Locate the cell with the specified text and output its [X, Y] center coordinate. 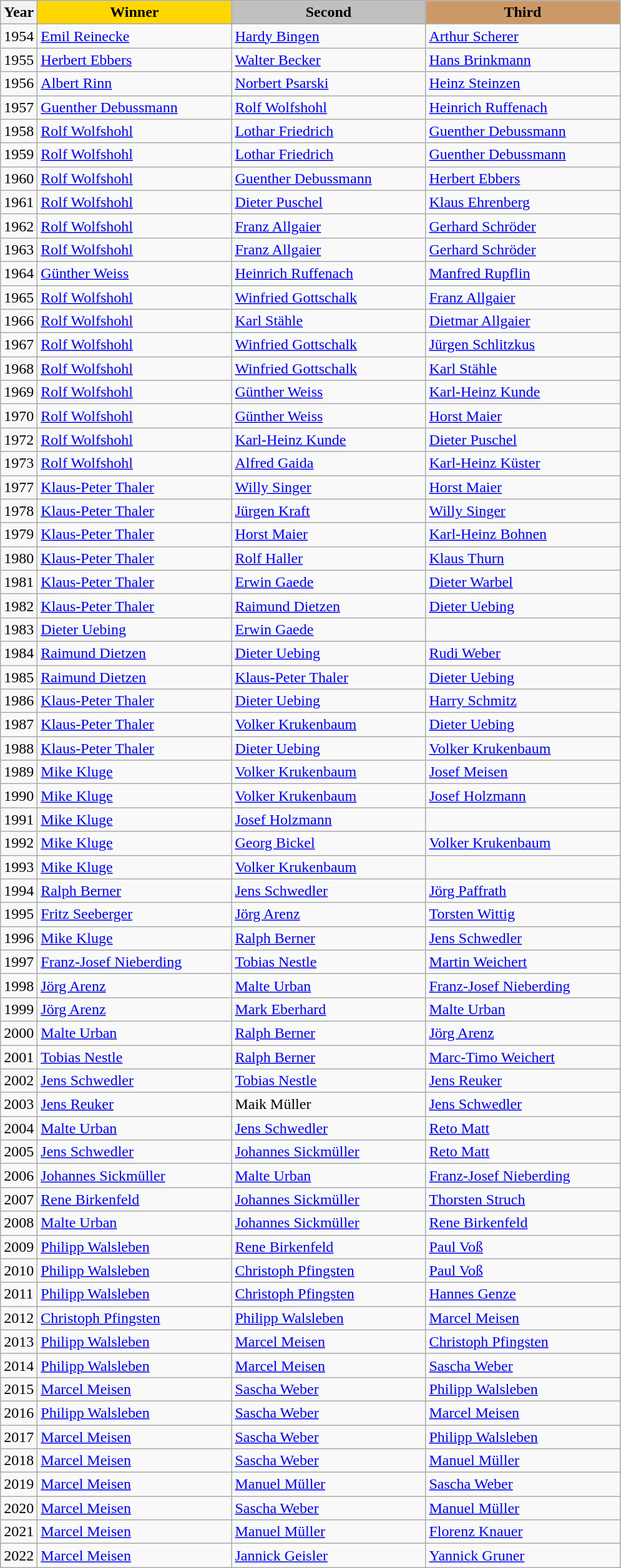
1992 [19, 843]
Dietmar Allgaier [523, 321]
Jürgen Kraft [328, 511]
2011 [19, 1294]
Walter Becker [328, 60]
Georg Bickel [328, 843]
1962 [19, 226]
Marc-Timo Weichert [523, 1057]
2013 [19, 1342]
2016 [19, 1413]
2014 [19, 1365]
1994 [19, 891]
1982 [19, 606]
1970 [19, 416]
1954 [19, 36]
1968 [19, 369]
Winner [135, 12]
Second [328, 12]
1957 [19, 107]
1964 [19, 273]
2008 [19, 1223]
2018 [19, 1461]
1984 [19, 653]
1989 [19, 772]
1958 [19, 131]
2004 [19, 1128]
2020 [19, 1508]
Norbert Psarski [328, 84]
2000 [19, 1033]
Emil Reinecke [135, 36]
Rudi Weber [523, 653]
Jannick Geisler [328, 1556]
Jürgen Schlitzkus [523, 345]
Klaus Ehrenberg [523, 202]
1973 [19, 463]
1979 [19, 535]
1990 [19, 796]
Year [19, 12]
2007 [19, 1199]
Harry Schmitz [523, 701]
Maik Müller [328, 1105]
2017 [19, 1436]
Klaus Thurn [523, 558]
1966 [19, 321]
1991 [19, 820]
Josef Meisen [523, 772]
Mark Eberhard [328, 1009]
2002 [19, 1081]
1996 [19, 938]
1967 [19, 345]
2001 [19, 1057]
1969 [19, 392]
2021 [19, 1532]
Karl-Heinz Bohnen [523, 535]
2009 [19, 1247]
Hans Brinkmann [523, 60]
1983 [19, 629]
1961 [19, 202]
1993 [19, 867]
2006 [19, 1176]
Yannick Gruner [523, 1556]
Third [523, 12]
Florenz Knauer [523, 1532]
Dieter Warbel [523, 582]
1978 [19, 511]
2003 [19, 1105]
1985 [19, 677]
Albert Rinn [135, 84]
Hannes Genze [523, 1294]
1988 [19, 748]
Fritz Seeberger [135, 914]
Torsten Wittig [523, 914]
Arthur Scherer [523, 36]
Heinz Steinzen [523, 84]
1997 [19, 962]
Hardy Bingen [328, 36]
Jörg Paffrath [523, 891]
1959 [19, 155]
1965 [19, 298]
Alfred Gaida [328, 463]
2010 [19, 1270]
1980 [19, 558]
2019 [19, 1484]
1955 [19, 60]
1963 [19, 249]
1987 [19, 725]
2022 [19, 1556]
Karl-Heinz Küster [523, 463]
1986 [19, 701]
1977 [19, 487]
Martin Weichert [523, 962]
2005 [19, 1152]
2012 [19, 1318]
1981 [19, 582]
1956 [19, 84]
1995 [19, 914]
1960 [19, 178]
Thorsten Struch [523, 1199]
Rolf Haller [328, 558]
Manfred Rupflin [523, 273]
1972 [19, 440]
1998 [19, 985]
2015 [19, 1389]
1999 [19, 1009]
